Scan for the cell matching the given text and deliver its (X, Y) coordinate at center. 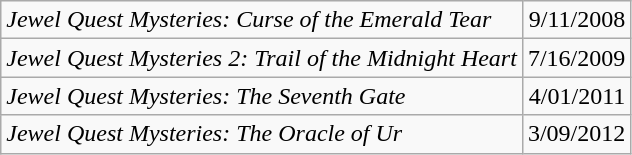
3/09/2012 (576, 134)
Jewel Quest Mysteries: The Seventh Gate (262, 96)
Jewel Quest Mysteries 2: Trail of the Midnight Heart (262, 58)
9/11/2008 (576, 20)
Jewel Quest Mysteries: Curse of the Emerald Tear (262, 20)
Jewel Quest Mysteries: The Oracle of Ur (262, 134)
4/01/2011 (576, 96)
7/16/2009 (576, 58)
